Identify which cell holds the provided text, then report its [x, y] central coordinate. 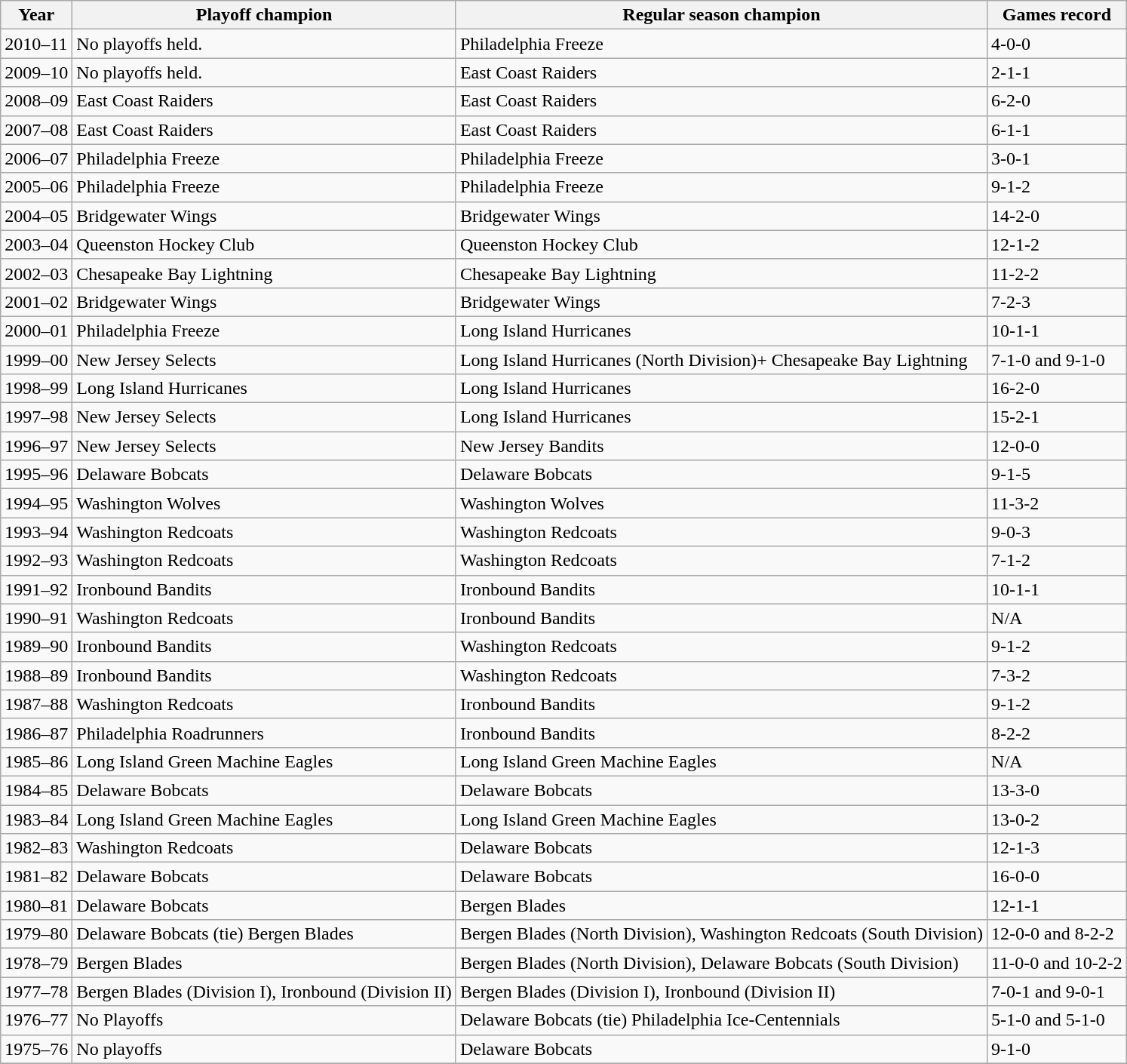
1985–86 [36, 761]
No playoffs [264, 1049]
7-1-0 and 9-1-0 [1058, 360]
7-1-2 [1058, 561]
1998–99 [36, 389]
Playoff champion [264, 15]
6-2-0 [1058, 101]
12-1-1 [1058, 906]
1999–00 [36, 360]
7-3-2 [1058, 675]
15-2-1 [1058, 417]
12-1-2 [1058, 244]
1987–88 [36, 704]
Philadelphia Roadrunners [264, 733]
1988–89 [36, 675]
9-1-5 [1058, 475]
1991–92 [36, 589]
11-2-2 [1058, 273]
1986–87 [36, 733]
Games record [1058, 15]
11-0-0 and 10-2-2 [1058, 963]
2003–04 [36, 244]
2005–06 [36, 187]
Long Island Hurricanes (North Division)+ Chesapeake Bay Lightning [721, 360]
11-3-2 [1058, 503]
Regular season champion [721, 15]
1997–98 [36, 417]
Bergen Blades (North Division), Washington Redcoats (South Division) [721, 934]
16-0-0 [1058, 877]
2008–09 [36, 101]
1976–77 [36, 1020]
1992–93 [36, 561]
6-1-1 [1058, 130]
1979–80 [36, 934]
Year [36, 15]
3-0-1 [1058, 158]
1980–81 [36, 906]
1984–85 [36, 790]
13-0-2 [1058, 819]
12-0-0 and 8-2-2 [1058, 934]
2000–01 [36, 331]
7-2-3 [1058, 302]
8-2-2 [1058, 733]
No Playoffs [264, 1020]
2010–11 [36, 44]
1978–79 [36, 963]
2002–03 [36, 273]
9-1-0 [1058, 1049]
12-0-0 [1058, 446]
1977–78 [36, 992]
1990–91 [36, 618]
1982–83 [36, 848]
2004–05 [36, 216]
2007–08 [36, 130]
1983–84 [36, 819]
1975–76 [36, 1049]
Bergen Blades (North Division), Delaware Bobcats (South Division) [721, 963]
Delaware Bobcats (tie) Bergen Blades [264, 934]
4-0-0 [1058, 44]
New Jersey Bandits [721, 446]
13-3-0 [1058, 790]
7-0-1 and 9-0-1 [1058, 992]
1996–97 [36, 446]
1994–95 [36, 503]
1981–82 [36, 877]
9-0-3 [1058, 532]
1995–96 [36, 475]
Delaware Bobcats (tie) Philadelphia Ice-Centennials [721, 1020]
2006–07 [36, 158]
1993–94 [36, 532]
5-1-0 and 5-1-0 [1058, 1020]
14-2-0 [1058, 216]
12-1-3 [1058, 848]
1989–90 [36, 647]
16-2-0 [1058, 389]
2-1-1 [1058, 72]
2001–02 [36, 302]
2009–10 [36, 72]
